Provide the [X, Y] coordinate of the cell's center where the given text is located.  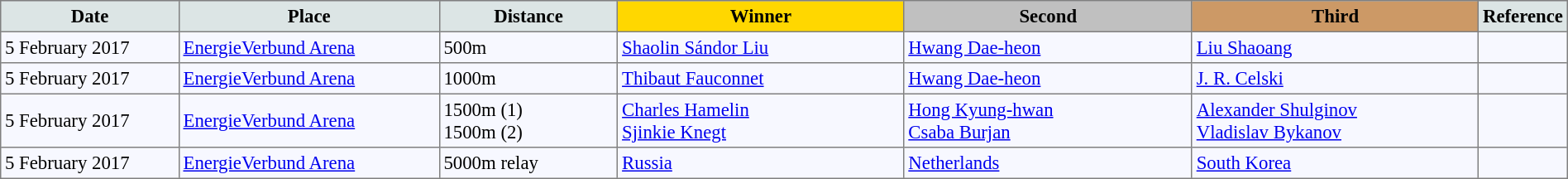
Liu Shaoang [1335, 47]
Netherlands [1048, 163]
500m [528, 47]
1000m [528, 79]
Place [309, 17]
Thibaut Fauconnet [761, 79]
5000m relay [528, 163]
South Korea [1335, 163]
Hong Kyung-hwan Csaba Burjan [1048, 120]
Second [1048, 17]
Shaolin Sándor Liu [761, 47]
J. R. Celski [1335, 79]
Russia [761, 163]
Reference [1523, 17]
Winner [761, 17]
Third [1335, 17]
Date [89, 17]
1500m (1)1500m (2) [528, 120]
Alexander Shulginov Vladislav Bykanov [1335, 120]
Charles Hamelin Sjinkie Knegt [761, 120]
Distance [528, 17]
